Find where the given text appears and provide that cell's center as [x, y] coordinate. 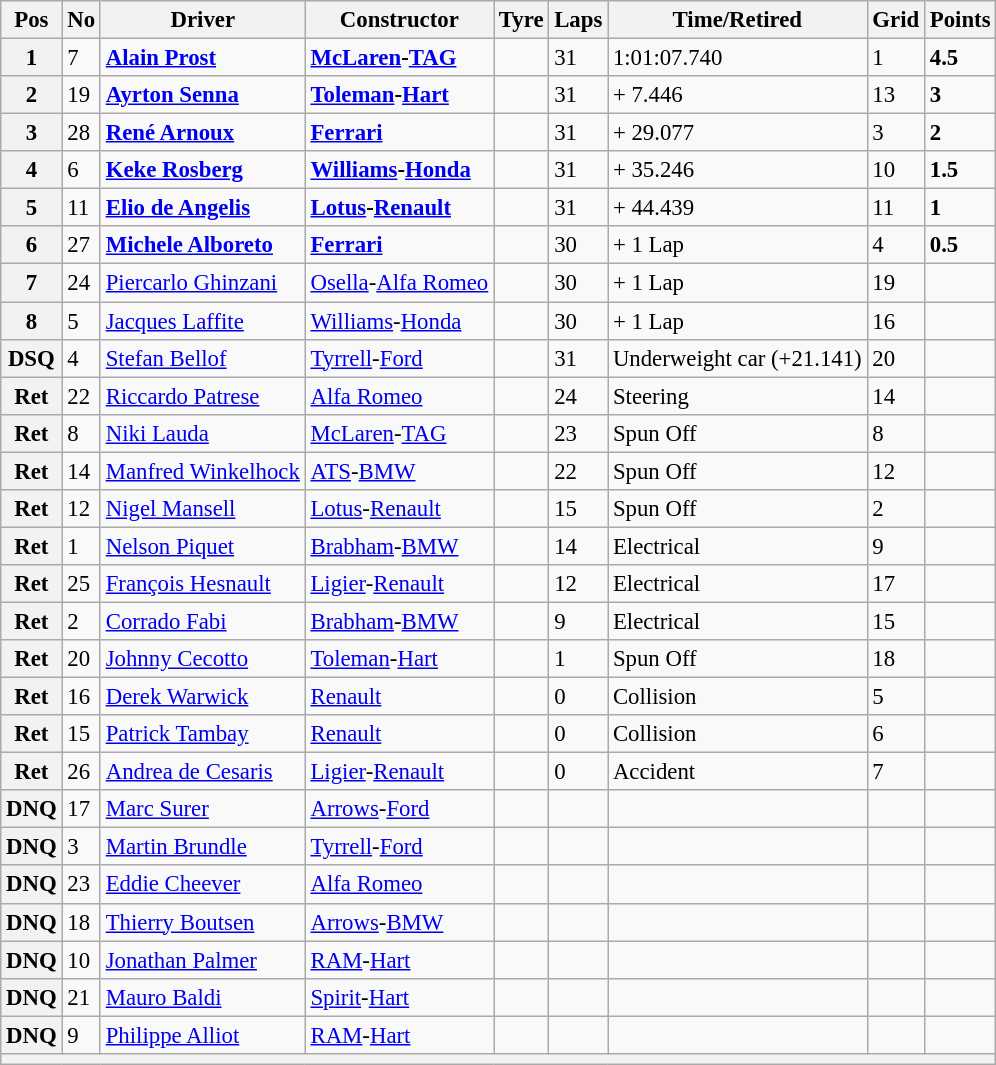
Thierry Boutsen [202, 922]
Mauro Baldi [202, 997]
Johnny Cecotto [202, 659]
Riccardo Patrese [202, 396]
27 [81, 245]
Arrows-Ford [399, 809]
Niki Lauda [202, 433]
Jonathan Palmer [202, 960]
Alain Prost [202, 58]
DSQ [32, 358]
Derek Warwick [202, 697]
Philippe Alliot [202, 1035]
+ 7.446 [738, 95]
0.5 [960, 245]
Underweight car (+21.141) [738, 358]
Spirit-Hart [399, 997]
Michele Alboreto [202, 245]
Time/Retired [738, 20]
Ayrton Senna [202, 95]
+ 29.077 [738, 133]
ATS-BMW [399, 471]
+ 35.246 [738, 170]
Driver [202, 20]
Nelson Piquet [202, 546]
26 [81, 772]
Keke Rosberg [202, 170]
Patrick Tambay [202, 734]
René Arnoux [202, 133]
Piercarlo Ghinzani [202, 283]
Constructor [399, 20]
Stefan Bellof [202, 358]
Martin Brundle [202, 847]
François Hesnault [202, 584]
21 [81, 997]
Jacques Laffite [202, 321]
25 [81, 584]
Marc Surer [202, 809]
Steering [738, 396]
Arrows-BMW [399, 922]
Elio de Angelis [202, 208]
Tyre [522, 20]
Accident [738, 772]
+ 44.439 [738, 208]
Andrea de Cesaris [202, 772]
Nigel Mansell [202, 509]
1.5 [960, 170]
Grid [896, 20]
Corrado Fabi [202, 621]
Laps [578, 20]
13 [896, 95]
4.5 [960, 58]
Osella-Alfa Romeo [399, 283]
Manfred Winkelhock [202, 471]
Eddie Cheever [202, 885]
Pos [32, 20]
Points [960, 20]
No [81, 20]
1:01:07.740 [738, 58]
28 [81, 133]
